Detect which cell encompasses the target text, then output its (x, y) center coordinate. 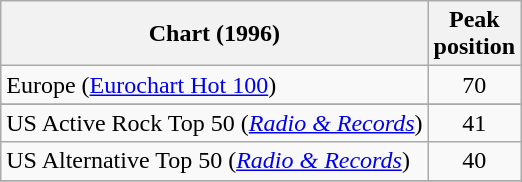
US Active Rock Top 50 (Radio & Records) (214, 123)
40 (474, 161)
US Alternative Top 50 (Radio & Records) (214, 161)
Peakposition (474, 34)
41 (474, 123)
70 (474, 85)
Chart (1996) (214, 34)
Europe (Eurochart Hot 100) (214, 85)
